Return the (X, Y) coordinate for the center point of the cell that contains the specified text.  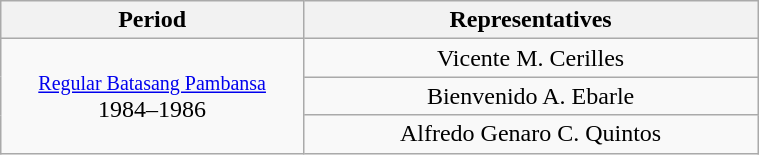
Regular Batasang Pambansa1984–1986 (152, 96)
Period (152, 20)
Alfredo Genaro C. Quintos (530, 134)
Vicente M. Cerilles (530, 58)
Bienvenido A. Ebarle (530, 96)
Representatives (530, 20)
